Return the [X, Y] coordinate for the center point of the cell that contains the specified text.  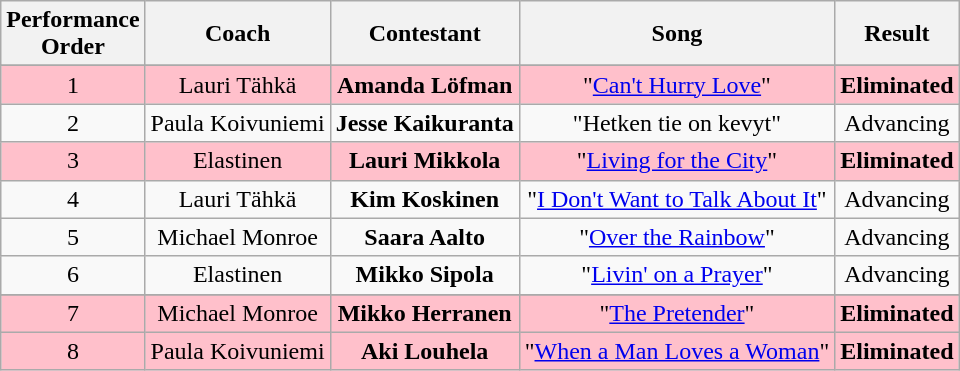
Amanda Löfman [424, 85]
"When a Man Loves a Woman" [677, 351]
Jesse Kaikuranta [424, 123]
Contestant [424, 34]
8 [73, 351]
"Living for the City" [677, 161]
"The Pretender" [677, 313]
Kim Koskinen [424, 199]
"I Don't Want to Talk About It" [677, 199]
Aki Louhela [424, 351]
"Can't Hurry Love" [677, 85]
2 [73, 123]
"Hetken tie on kevyt" [677, 123]
3 [73, 161]
Performance Order [73, 34]
Result [897, 34]
Song [677, 34]
Lauri Mikkola [424, 161]
6 [73, 275]
4 [73, 199]
7 [73, 313]
"Livin' on a Prayer" [677, 275]
Mikko Sipola [424, 275]
1 [73, 85]
"Over the Rainbow" [677, 237]
Mikko Herranen [424, 313]
Saara Aalto [424, 237]
Coach [238, 34]
5 [73, 237]
